Scan for the cell matching the given text and deliver its (x, y) coordinate at center. 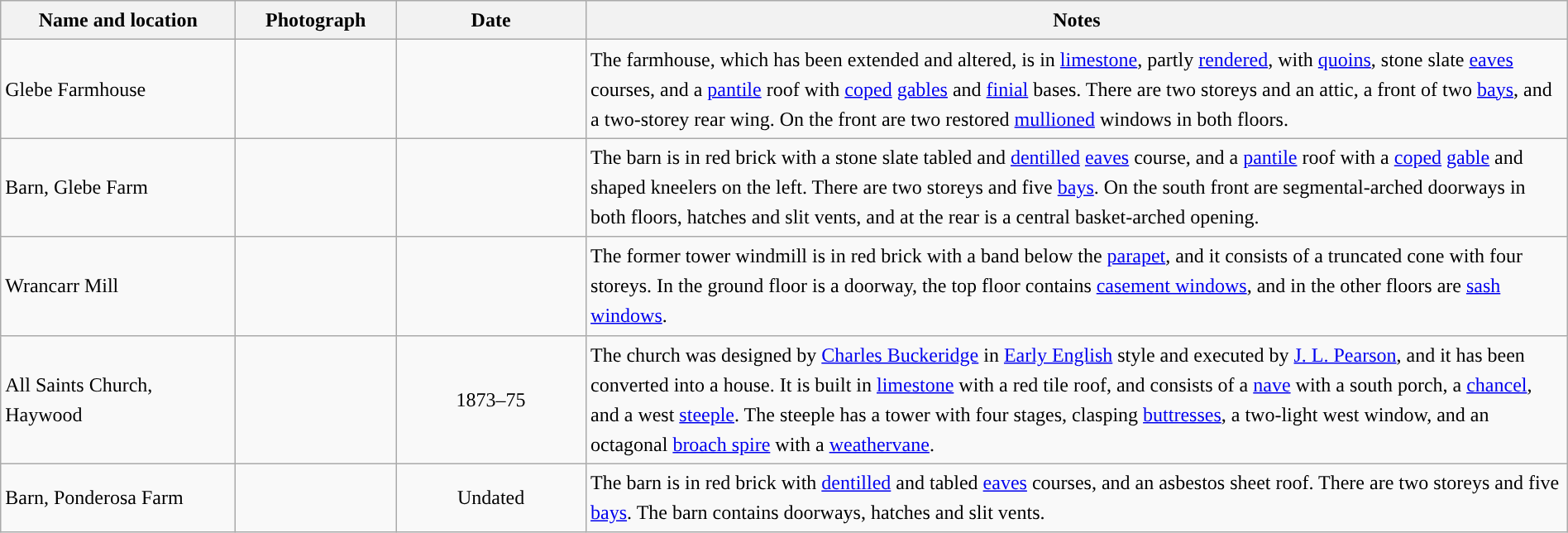
Notes (1077, 20)
Undated (491, 498)
Date (491, 20)
Wrancarr Mill (118, 286)
Barn, Glebe Farm (118, 187)
All Saints Church, Haywood (118, 399)
Name and location (118, 20)
1873–75 (491, 399)
Glebe Farmhouse (118, 89)
Photograph (316, 20)
Barn, Ponderosa Farm (118, 498)
